Return the (x, y) coordinate for the center point of the cell that contains the specified text.  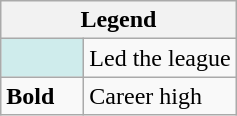
Legend (118, 20)
Career high (160, 96)
Led the league (160, 58)
Bold (42, 96)
